Output the (x, y) coordinate of the center of the cell containing the given text.  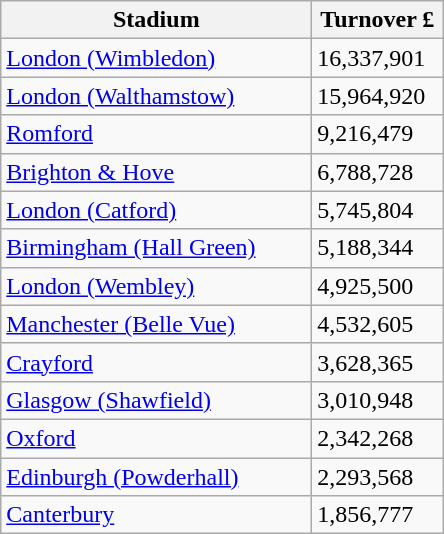
London (Wembley) (156, 286)
9,216,479 (378, 134)
Birmingham (Hall Green) (156, 248)
5,745,804 (378, 210)
Stadium (156, 20)
Brighton & Hove (156, 172)
3,010,948 (378, 400)
Glasgow (Shawfield) (156, 400)
London (Walthamstow) (156, 96)
2,342,268 (378, 438)
Turnover £ (378, 20)
5,188,344 (378, 248)
Oxford (156, 438)
16,337,901 (378, 58)
15,964,920 (378, 96)
Romford (156, 134)
Crayford (156, 362)
2,293,568 (378, 477)
4,532,605 (378, 324)
London (Wimbledon) (156, 58)
London (Catford) (156, 210)
1,856,777 (378, 515)
Canterbury (156, 515)
Edinburgh (Powderhall) (156, 477)
3,628,365 (378, 362)
Manchester (Belle Vue) (156, 324)
6,788,728 (378, 172)
4,925,500 (378, 286)
